For the text-containing cell, return its midpoint in [X, Y] coordinate format. 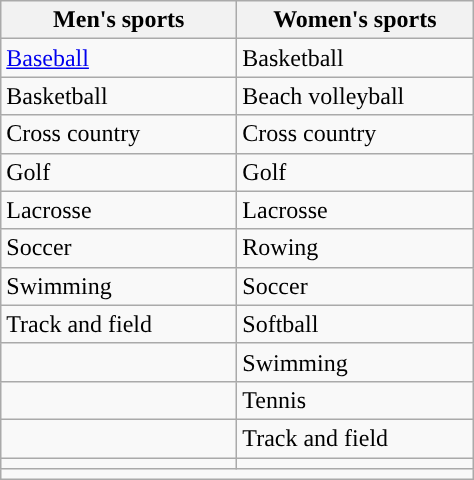
Beach volleyball [355, 96]
Tennis [355, 400]
Baseball [119, 58]
Softball [355, 324]
Men's sports [119, 20]
Women's sports [355, 20]
Rowing [355, 248]
